Scan for the cell matching the given text and deliver its (x, y) coordinate at center. 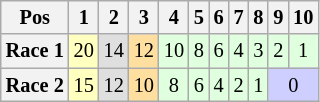
Race 2 (35, 85)
Race 1 (35, 51)
14 (114, 51)
5 (199, 17)
9 (278, 17)
15 (84, 85)
Pos (35, 17)
7 (239, 17)
20 (84, 51)
0 (293, 85)
